Locate the cell with the specified text and output its [x, y] center coordinate. 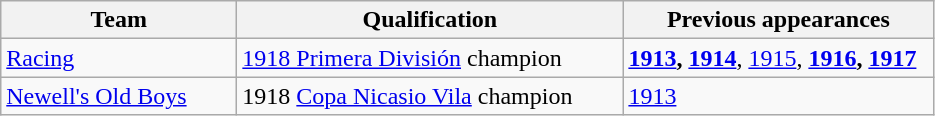
1913 [778, 96]
Newell's Old Boys [119, 96]
Previous appearances [778, 20]
Racing [119, 58]
Qualification [430, 20]
1918 Copa Nicasio Vila champion [430, 96]
Team [119, 20]
1918 Primera División champion [430, 58]
1913, 1914, 1915, 1916, 1917 [778, 58]
